Return (x, y) of the center of cell containing provided text 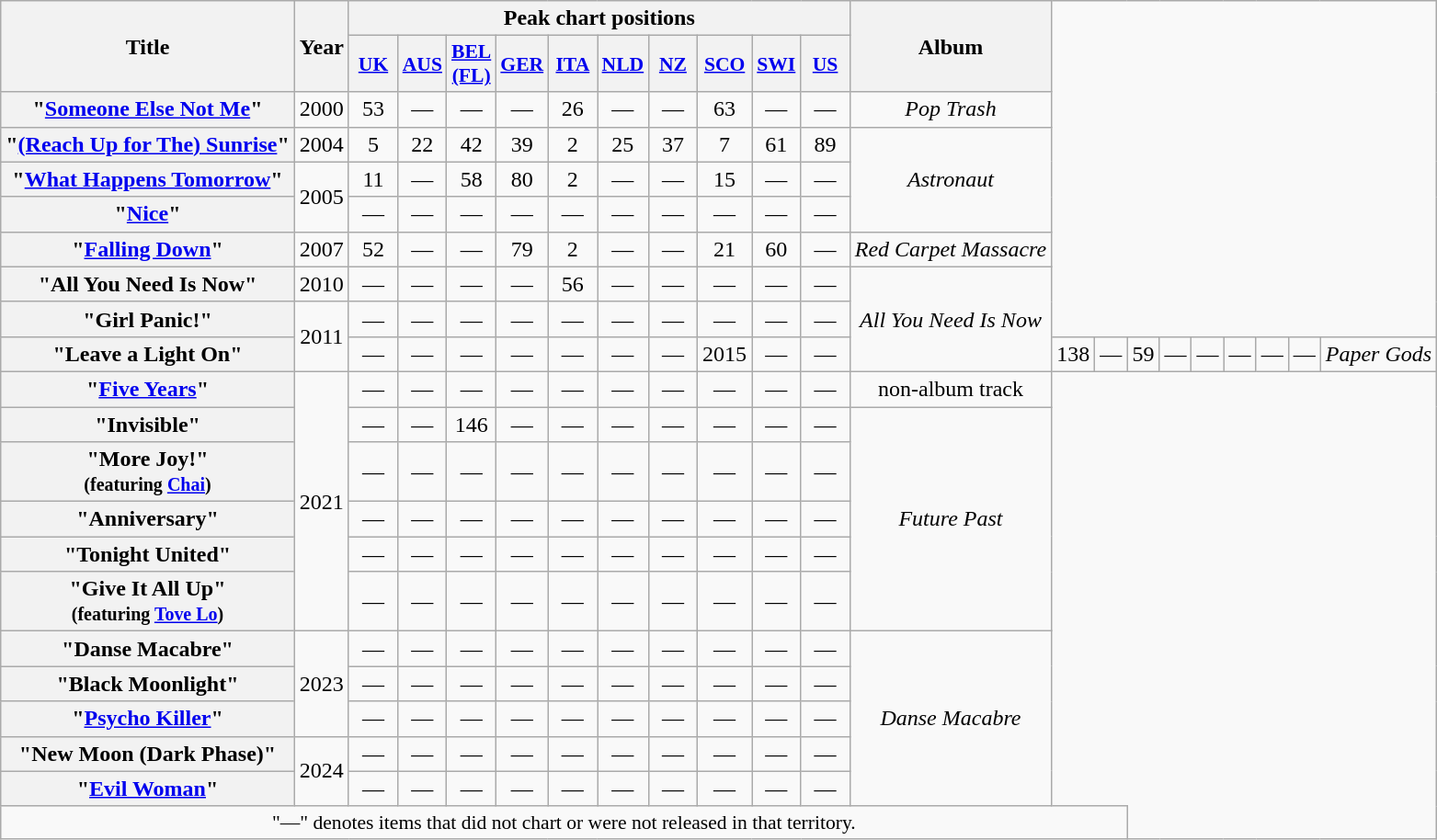
US (826, 64)
"All You Need Is Now" (148, 284)
non-album track (951, 389)
Red Carpet Massacre (951, 249)
56 (572, 284)
53 (373, 109)
"More Joy!"(featuring Chai) (148, 472)
Year (322, 46)
26 (572, 109)
2010 (322, 284)
"New Moon (Dark Phase)" (148, 754)
"—" denotes items that did not chart or were not released in that territory. (565, 823)
"Anniversary" (148, 519)
79 (522, 249)
"Nice" (148, 214)
SCO (724, 64)
"Someone Else Not Me" (148, 109)
"What Happens Tomorrow" (148, 179)
"Invisible" (148, 424)
138 (1074, 354)
2005 (322, 197)
60 (776, 249)
"Psycho Killer" (148, 719)
Paper Gods (1378, 354)
"Black Moonlight" (148, 684)
Astronaut (951, 179)
Peak chart positions (599, 18)
2007 (322, 249)
Title (148, 46)
"Tonight United" (148, 554)
42 (471, 144)
22 (423, 144)
All You Need Is Now (951, 319)
63 (724, 109)
2004 (322, 144)
UK (373, 64)
52 (373, 249)
11 (373, 179)
"(Reach Up for The) Sunrise" (148, 144)
80 (522, 179)
"Girl Panic!" (148, 319)
SWI (776, 64)
Danse Macabre (951, 719)
5 (373, 144)
2024 (322, 771)
"Danse Macabre" (148, 649)
2000 (322, 109)
"Evil Woman" (148, 789)
39 (522, 144)
2011 (322, 336)
58 (471, 179)
"Leave a Light On" (148, 354)
2021 (322, 501)
ITA (572, 64)
146 (471, 424)
"Falling Down" (148, 249)
37 (673, 144)
Pop Trash (951, 109)
89 (826, 144)
25 (623, 144)
21 (724, 249)
2023 (322, 684)
15 (724, 179)
BEL(FL) (471, 64)
Future Past (951, 518)
NZ (673, 64)
2015 (724, 354)
"Five Years" (148, 389)
NLD (623, 64)
59 (1144, 354)
Album (951, 46)
GER (522, 64)
AUS (423, 64)
61 (776, 144)
"Give It All Up"(featuring Tove Lo) (148, 601)
7 (724, 144)
